Detect which cell encompasses the target text, then output its [X, Y] center coordinate. 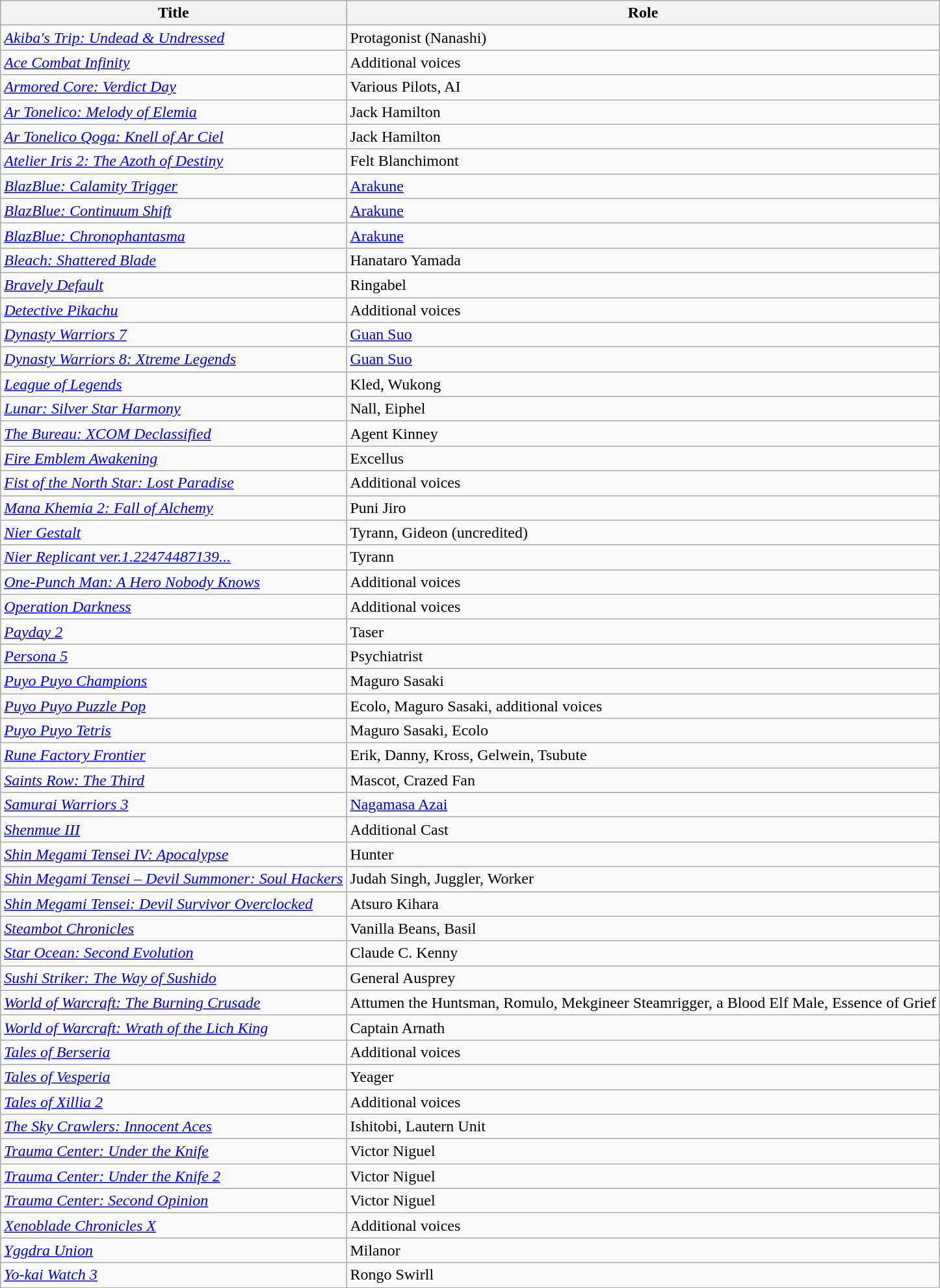
Maguro Sasaki, Ecolo [644, 731]
Nier Gestalt [174, 532]
Mana Khemia 2: Fall of Alchemy [174, 508]
Tyrann, Gideon (uncredited) [644, 532]
Operation Darkness [174, 607]
Excellus [644, 458]
Felt Blanchimont [644, 161]
Lunar: Silver Star Harmony [174, 409]
Attumen the Huntsman, Romulo, Mekgineer Steamrigger, a Blood Elf Male, Essence of Grief [644, 1003]
Nier Replicant ver.1.22474487139... [174, 557]
Atsuro Kihara [644, 904]
Persona 5 [174, 656]
Shin Megami Tensei: Devil Survivor Overclocked [174, 904]
Nagamasa Azai [644, 805]
Dynasty Warriors 7 [174, 335]
Tales of Vesperia [174, 1077]
World of Warcraft: The Burning Crusade [174, 1003]
Kled, Wukong [644, 384]
Ar Tonelico: Melody of Elemia [174, 112]
Trauma Center: Second Opinion [174, 1201]
BlazBlue: Calamity Trigger [174, 186]
Puni Jiro [644, 508]
BlazBlue: Chronophantasma [174, 235]
Judah Singh, Juggler, Worker [644, 879]
Ar Tonelico Qoga: Knell of Ar Ciel [174, 137]
Dynasty Warriors 8: Xtreme Legends [174, 360]
Bravely Default [174, 285]
The Bureau: XCOM Declassified [174, 434]
Puyo Puyo Champions [174, 681]
World of Warcraft: Wrath of the Lich King [174, 1027]
Role [644, 13]
Shenmue III [174, 830]
Payday 2 [174, 631]
Agent Kinney [644, 434]
Yo-kai Watch 3 [174, 1275]
Puyo Puyo Tetris [174, 731]
Rongo Swirll [644, 1275]
Xenoblade Chronicles X [174, 1226]
Hunter [644, 854]
Shin Megami Tensei – Devil Summoner: Soul Hackers [174, 879]
Armored Core: Verdict Day [174, 87]
Milanor [644, 1250]
Star Ocean: Second Evolution [174, 953]
Tyrann [644, 557]
Fist of the North Star: Lost Paradise [174, 483]
Ishitobi, Lautern Unit [644, 1127]
Hanataro Yamada [644, 260]
Saints Row: The Third [174, 780]
Ace Combat Infinity [174, 62]
Bleach: Shattered Blade [174, 260]
Trauma Center: Under the Knife [174, 1151]
Erik, Danny, Kross, Gelwein, Tsubute [644, 756]
Trauma Center: Under the Knife 2 [174, 1176]
Taser [644, 631]
Atelier Iris 2: The Azoth of Destiny [174, 161]
Various Pilots, AI [644, 87]
Additional Cast [644, 830]
The Sky Crawlers: Innocent Aces [174, 1127]
Steambot Chronicles [174, 928]
One-Punch Man: A Hero Nobody Knows [174, 582]
Title [174, 13]
Ringabel [644, 285]
General Ausprey [644, 978]
BlazBlue: Continuum Shift [174, 211]
Akiba's Trip: Undead & Undressed [174, 38]
Yggdra Union [174, 1250]
Tales of Xillia 2 [174, 1102]
Yeager [644, 1077]
Nall, Eiphel [644, 409]
Mascot, Crazed Fan [644, 780]
Ecolo, Maguro Sasaki, additional voices [644, 705]
Sushi Striker: The Way of Sushido [174, 978]
Captain Arnath [644, 1027]
Psychiatrist [644, 656]
Vanilla Beans, Basil [644, 928]
Rune Factory Frontier [174, 756]
Maguro Sasaki [644, 681]
Detective Pikachu [174, 310]
Samurai Warriors 3 [174, 805]
Fire Emblem Awakening [174, 458]
Shin Megami Tensei IV: Apocalypse [174, 854]
Puyo Puyo Puzzle Pop [174, 705]
Claude C. Kenny [644, 953]
Tales of Berseria [174, 1052]
Protagonist (Nanashi) [644, 38]
League of Legends [174, 384]
